For the text-containing cell, return its midpoint in [x, y] coordinate format. 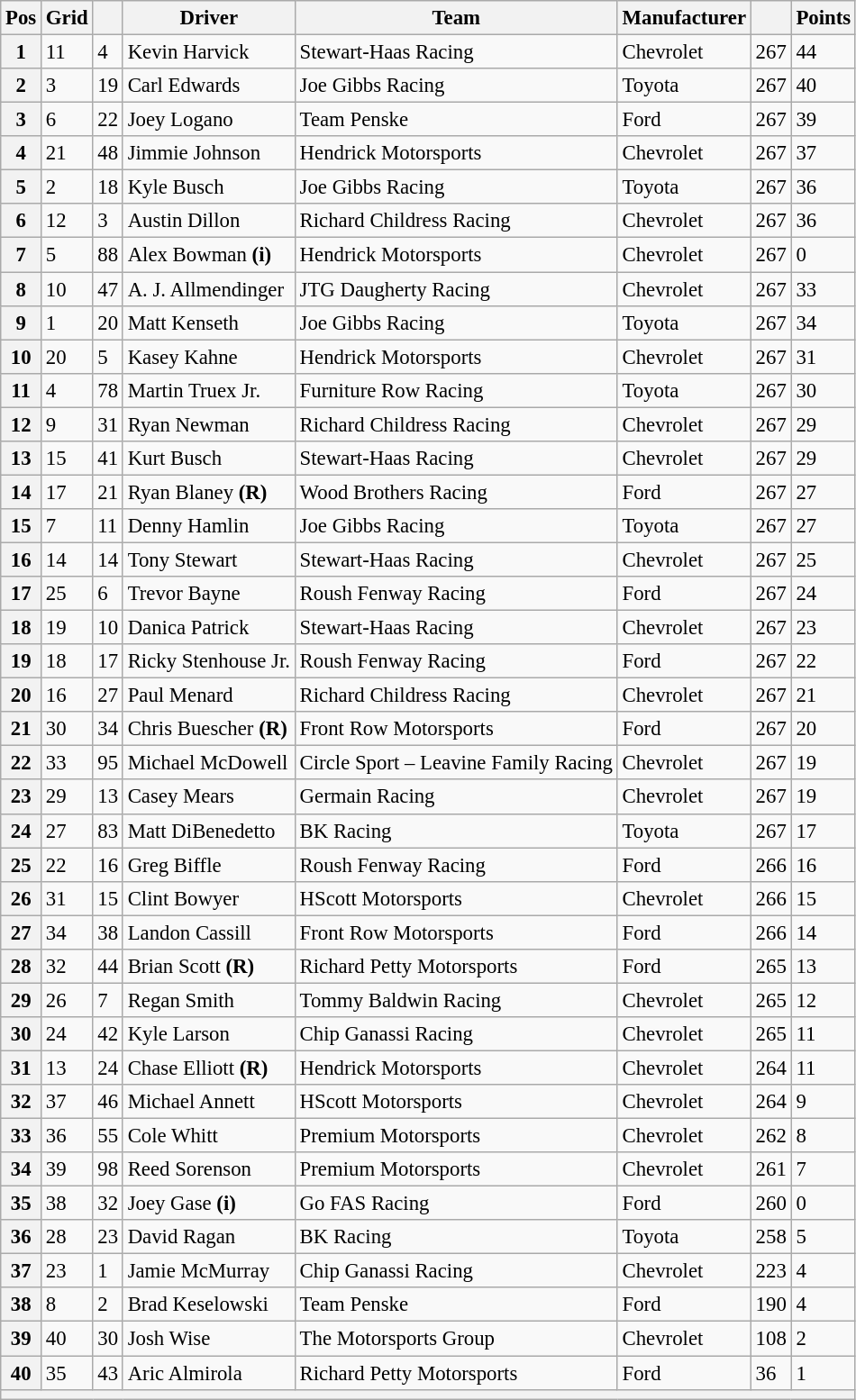
Kyle Larson [209, 1034]
Team [456, 18]
Furniture Row Racing [456, 390]
Clint Bowyer [209, 898]
Michael Annett [209, 1102]
41 [108, 459]
Casey Mears [209, 797]
Joey Gase (i) [209, 1204]
95 [108, 763]
Regan Smith [209, 1000]
83 [108, 831]
98 [108, 1169]
260 [771, 1204]
108 [771, 1339]
261 [771, 1169]
Ricky Stenhouse Jr. [209, 661]
Aric Almirola [209, 1373]
Martin Truex Jr. [209, 390]
Danica Patrick [209, 628]
Wood Brothers Racing [456, 492]
Brad Keselowski [209, 1305]
Chase Elliott (R) [209, 1068]
Kyle Busch [209, 187]
55 [108, 1136]
Tony Stewart [209, 559]
Circle Sport – Leavine Family Racing [456, 763]
Jimmie Johnson [209, 153]
Kurt Busch [209, 459]
Landon Cassill [209, 932]
Joey Logano [209, 120]
Go FAS Racing [456, 1204]
48 [108, 153]
Germain Racing [456, 797]
262 [771, 1136]
Paul Menard [209, 695]
Manufacturer [684, 18]
Kasey Kahne [209, 357]
Grid [67, 18]
Points [824, 18]
78 [108, 390]
Cole Whitt [209, 1136]
43 [108, 1373]
Brian Scott (R) [209, 967]
Tommy Baldwin Racing [456, 1000]
46 [108, 1102]
88 [108, 255]
Reed Sorenson [209, 1169]
Chris Buescher (R) [209, 729]
Ryan Newman [209, 424]
Michael McDowell [209, 763]
A. J. Allmendinger [209, 289]
Matt Kenseth [209, 323]
47 [108, 289]
Kevin Harvick [209, 52]
Josh Wise [209, 1339]
Jamie McMurray [209, 1271]
JTG Daugherty Racing [456, 289]
190 [771, 1305]
Pos [22, 18]
258 [771, 1237]
The Motorsports Group [456, 1339]
223 [771, 1271]
Carl Edwards [209, 86]
Ryan Blaney (R) [209, 492]
Driver [209, 18]
Alex Bowman (i) [209, 255]
Trevor Bayne [209, 594]
Austin Dillon [209, 221]
Denny Hamlin [209, 526]
David Ragan [209, 1237]
Greg Biffle [209, 865]
42 [108, 1034]
Matt DiBenedetto [209, 831]
